Determine the (x, y) coordinate at the center of the cell enclosing the given text.  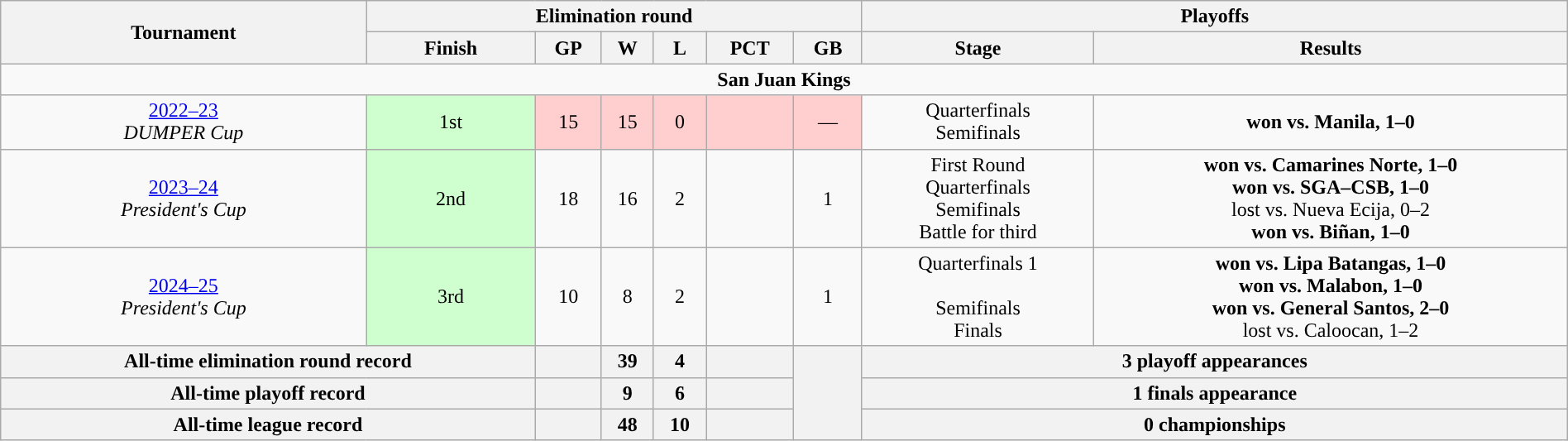
48 (627, 424)
First Round Quarterfinals Semifinals Battle for third (978, 199)
San Juan Kings (784, 79)
— (828, 122)
Playoffs (1214, 17)
1 finals appearance (1214, 393)
16 (627, 199)
3rd (451, 296)
L (680, 48)
2022–23 DUMPER Cup (184, 122)
Stage (978, 48)
All-time league record (268, 424)
39 (627, 362)
3 playoff appearances (1214, 362)
PCT (750, 48)
Finish (451, 48)
All-time elimination round record (268, 362)
W (627, 48)
2023–24 President's Cup (184, 199)
2024–25 President's Cup (184, 296)
won vs. Lipa Batangas, 1–0 won vs. Malabon, 1–0 won vs. General Santos, 2–0 lost vs. Caloocan, 1–2 (1331, 296)
All-time playoff record (268, 393)
8 (627, 296)
2nd (451, 199)
GB (828, 48)
4 (680, 362)
Elimination round (614, 17)
Quarterfinals 1 Semifinals Finals (978, 296)
9 (627, 393)
Quarterfinals Semifinals (978, 122)
18 (568, 199)
won vs. Manila, 1–0 (1331, 122)
Results (1331, 48)
0 championships (1214, 424)
Tournament (184, 32)
won vs. Camarines Norte, 1–0 won vs. SGA–CSB, 1–0 lost vs. Nueva Ecija, 0–2 won vs. Biñan, 1–0 (1331, 199)
0 (680, 122)
6 (680, 393)
1st (451, 122)
GP (568, 48)
